Pinpoint the cell where the given text exists, returning its (x, y) midpoint coordinate. 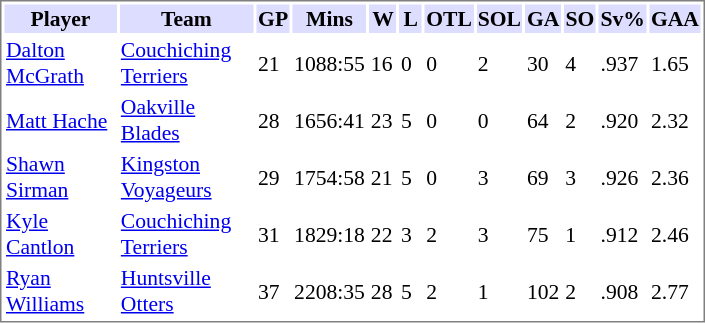
.912 (622, 234)
GAA (674, 18)
.908 (622, 291)
Kyle Cantlon (60, 234)
1754:58 (330, 177)
1088:55 (330, 63)
GA (542, 18)
2.36 (674, 177)
GP (274, 18)
1829:18 (330, 234)
23 (382, 120)
Player (60, 18)
22 (382, 234)
Ryan Williams (60, 291)
SO (580, 18)
37 (274, 291)
Sv% (622, 18)
L (411, 18)
Team (186, 18)
4 (580, 63)
Mins (330, 18)
2.46 (674, 234)
1.65 (674, 63)
Shawn Sirman (60, 177)
.926 (622, 177)
29 (274, 177)
31 (274, 234)
16 (382, 63)
2.77 (674, 291)
W (382, 18)
2208:35 (330, 291)
30 (542, 63)
2.32 (674, 120)
Dalton McGrath (60, 63)
75 (542, 234)
1656:41 (330, 120)
Huntsville Otters (186, 291)
Matt Hache (60, 120)
102 (542, 291)
Kingston Voyageurs (186, 177)
SOL (499, 18)
OTL (450, 18)
64 (542, 120)
.920 (622, 120)
Oakville Blades (186, 120)
.937 (622, 63)
69 (542, 177)
